Determine the (x, y) coordinate at the center of the cell enclosing the given text.  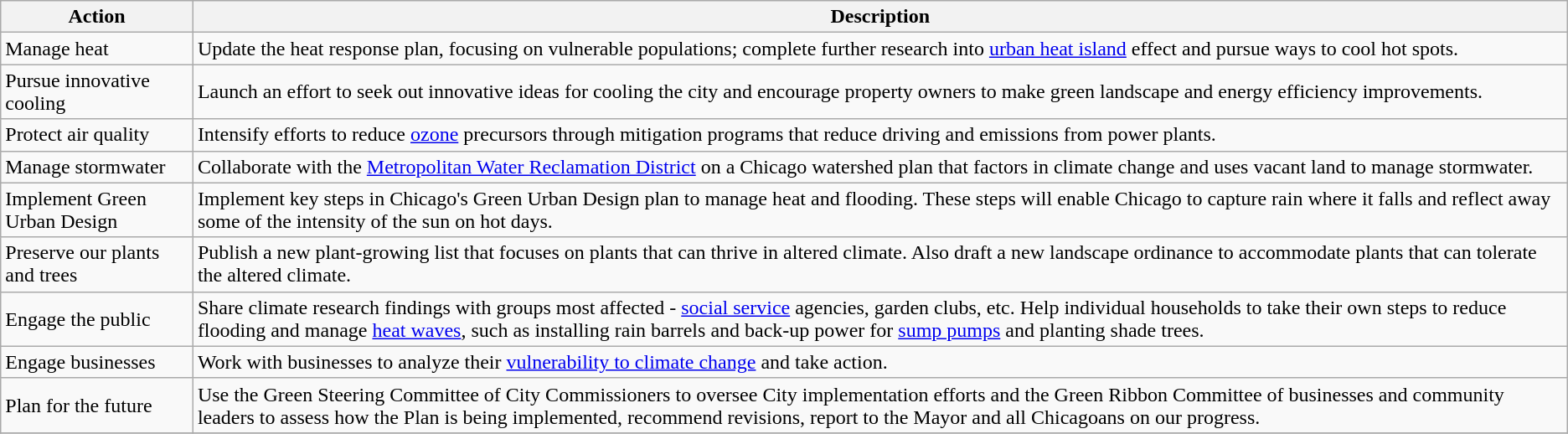
Preserve our plants and trees (97, 265)
Description (879, 17)
Pursue innovative cooling (97, 92)
Protect air quality (97, 135)
Plan for the future (97, 406)
Work with businesses to analyze their vulnerability to climate change and take action. (879, 362)
Manage heat (97, 49)
Engage the public (97, 318)
Manage stormwater (97, 167)
Action (97, 17)
Implement Green Urban Design (97, 209)
Intensify efforts to reduce ozone precursors through mitigation programs that reduce driving and emissions from power plants. (879, 135)
Engage businesses (97, 362)
